Capture the cell that displays the provided text and extract its (X, Y) central coordinate. 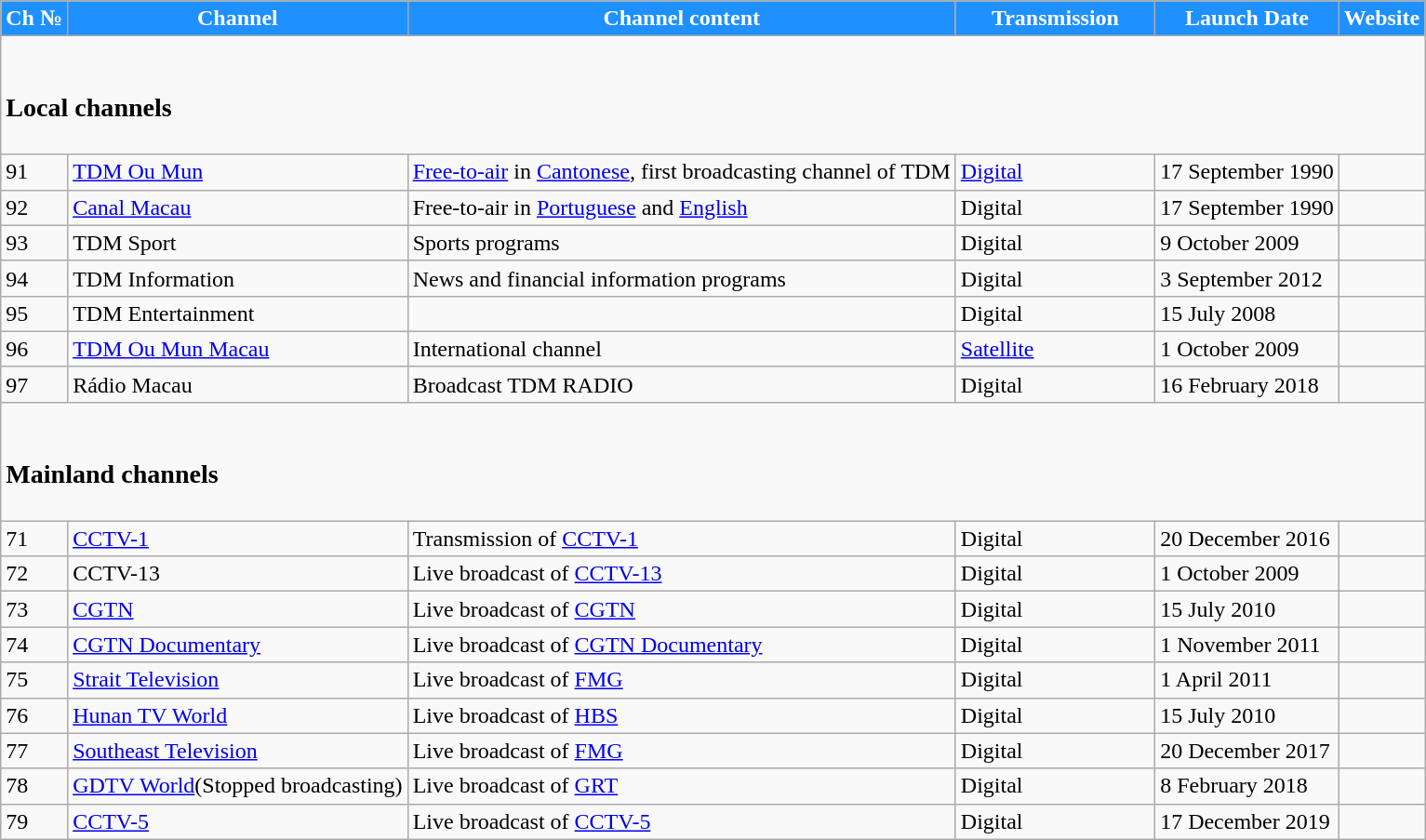
95 (34, 313)
Free-to-air in Portuguese and English (681, 207)
Live broadcast of CGTN Documentary (681, 645)
73 (34, 609)
Transmission of CCTV-1 (681, 539)
8 February 2018 (1247, 786)
Live broadcast of CCTV-13 (681, 574)
TDM Sport (238, 243)
75 (34, 680)
Channel content (681, 19)
TDM Entertainment (238, 313)
Rádio Macau (238, 384)
International channel (681, 349)
3 September 2012 (1247, 278)
Strait Television (238, 680)
20 December 2016 (1247, 539)
72 (34, 574)
Hunan TV World (238, 715)
Website (1381, 19)
Ch № (34, 19)
74 (34, 645)
92 (34, 207)
Live broadcast of CCTV-5 (681, 821)
CCTV-13 (238, 574)
Broadcast TDM RADIO (681, 384)
GDTV World(Stopped broadcasting) (238, 786)
TDM Ou Mun (238, 172)
16 February 2018 (1247, 384)
CGTN (238, 609)
94 (34, 278)
Satellite (1055, 349)
Local channels (713, 95)
Live broadcast of CGTN (681, 609)
79 (34, 821)
93 (34, 243)
77 (34, 751)
76 (34, 715)
CCTV-1 (238, 539)
9 October 2009 (1247, 243)
Sports programs (681, 243)
Launch Date (1247, 19)
15 July 2008 (1247, 313)
Transmission (1055, 19)
Canal Macau (238, 207)
News and financial information programs (681, 278)
CCTV-5 (238, 821)
1 November 2011 (1247, 645)
TDM Ou Mun Macau (238, 349)
91 (34, 172)
78 (34, 786)
Channel (238, 19)
Free-to-air in Cantonese, first broadcasting channel of TDM (681, 172)
Mainland channels (713, 461)
1 April 2011 (1247, 680)
17 December 2019 (1247, 821)
Southeast Television (238, 751)
97 (34, 384)
Live broadcast of HBS (681, 715)
TDM Information (238, 278)
Live broadcast of GRT (681, 786)
20 December 2017 (1247, 751)
96 (34, 349)
71 (34, 539)
CGTN Documentary (238, 645)
